Locate the cell with the specified text and output its (X, Y) center coordinate. 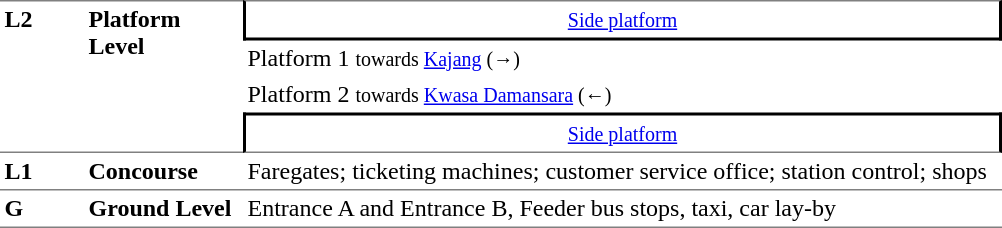
G (42, 209)
Ground Level (164, 209)
Platform Level (164, 76)
Platform 2 towards Kwasa Damansara (←) (622, 94)
L1 (42, 172)
Concourse (164, 172)
Platform 1 towards Kajang (→) (622, 58)
Entrance A and Entrance B, Feeder bus stops, taxi, car lay-by (622, 209)
Faregates; ticketing machines; customer service office; station control; shops (622, 172)
L2 (42, 76)
